For the text-containing cell, return its midpoint in (X, Y) coordinate format. 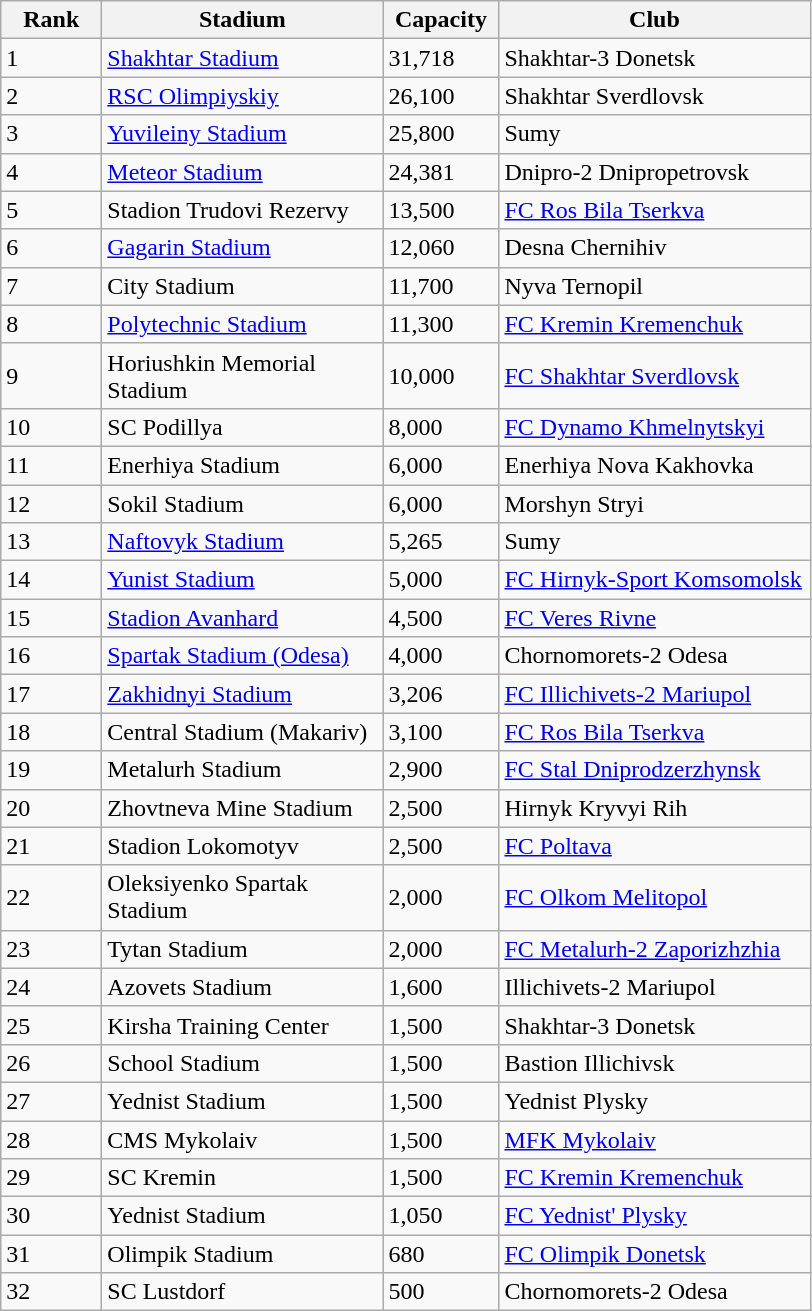
Zakhidnyi Stadium (242, 694)
Illichivets-2 Mariupol (654, 987)
Stadion Trudovi Rezervy (242, 210)
500 (441, 1292)
31,718 (441, 58)
Azovets Stadium (242, 987)
12 (52, 503)
22 (52, 898)
Enerhiya Nova Kakhovka (654, 465)
Bastion Illichivsk (654, 1063)
3 (52, 134)
CMS Mykolaiv (242, 1139)
32 (52, 1292)
14 (52, 580)
17 (52, 694)
13 (52, 542)
3,206 (441, 694)
Spartak Stadium (Odesa) (242, 656)
SC Kremin (242, 1178)
26,100 (441, 96)
10 (52, 427)
Meteor Stadium (242, 172)
19 (52, 770)
SC Lustdorf (242, 1292)
24 (52, 987)
FC Dynamo Khmelnytskyi (654, 427)
FC Stal Dniprodzerzhynsk (654, 770)
10,000 (441, 376)
Shakhtar Stadium (242, 58)
FC Yednist' Plysky (654, 1216)
1,600 (441, 987)
2 (52, 96)
18 (52, 732)
MFK Mykolaiv (654, 1139)
Metalurh Stadium (242, 770)
4 (52, 172)
Olimpik Stadium (242, 1254)
Enerhiya Stadium (242, 465)
Tytan Stadium (242, 949)
2,900 (441, 770)
FC Metalurh-2 Zaporizhzhia (654, 949)
1,050 (441, 1216)
FC Shakhtar Sverdlovsk (654, 376)
31 (52, 1254)
5,265 (441, 542)
Dnipro-2 Dnipropetrovsk (654, 172)
11,300 (441, 324)
5,000 (441, 580)
Oleksiyenko Spartak Stadium (242, 898)
30 (52, 1216)
28 (52, 1139)
23 (52, 949)
26 (52, 1063)
Polytechnic Stadium (242, 324)
Naftovyk Stadium (242, 542)
4,500 (441, 618)
Desna Chernihiv (654, 248)
25,800 (441, 134)
Shakhtar Sverdlovsk (654, 96)
FC Olkom Melitopol (654, 898)
Club (654, 20)
Stadion Avanhard (242, 618)
21 (52, 846)
11,700 (441, 286)
Zhovtneva Mine Stadium (242, 808)
FC Veres Rivne (654, 618)
Gagarin Stadium (242, 248)
Yednist Plysky (654, 1101)
24,381 (441, 172)
6 (52, 248)
Kirsha Training Center (242, 1025)
8,000 (441, 427)
Horiushkin Memorial Stadium (242, 376)
Stadium (242, 20)
City Stadium (242, 286)
Yunist Stadium (242, 580)
Sokil Stadium (242, 503)
Capacity (441, 20)
3,100 (441, 732)
Central Stadium (Makariv) (242, 732)
School Stadium (242, 1063)
20 (52, 808)
1 (52, 58)
8 (52, 324)
FC Olimpik Donetsk (654, 1254)
Morshyn Stryi (654, 503)
Hirnyk Kryvyi Rih (654, 808)
27 (52, 1101)
680 (441, 1254)
SC Podillya (242, 427)
Rank (52, 20)
Yuvileiny Stadium (242, 134)
25 (52, 1025)
4,000 (441, 656)
11 (52, 465)
9 (52, 376)
7 (52, 286)
Nyva Ternopil (654, 286)
RSC Olimpiyskiy (242, 96)
13,500 (441, 210)
16 (52, 656)
5 (52, 210)
12,060 (441, 248)
29 (52, 1178)
FC Illichivets-2 Mariupol (654, 694)
Stadion Lokomotyv (242, 846)
FC Hirnyk-Sport Komsomolsk (654, 580)
15 (52, 618)
FC Poltava (654, 846)
